Determine the (X, Y) coordinate at the center of the cell enclosing the given text.  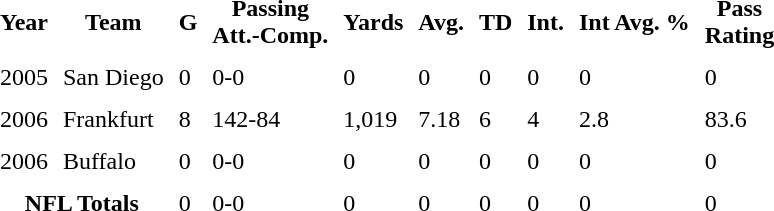
8 (188, 120)
2.8 (634, 120)
Frankfurt (114, 120)
7.18 (441, 120)
6 (496, 120)
4 (546, 120)
San Diego (114, 78)
Buffalo (114, 162)
1,019 (373, 120)
142-84 (270, 120)
